Identify which cell holds the provided text, then report its (X, Y) central coordinate. 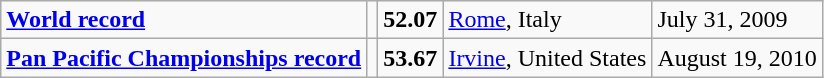
July 31, 2009 (737, 20)
Irvine, United States (548, 58)
World record (184, 20)
Rome, Italy (548, 20)
53.67 (410, 58)
August 19, 2010 (737, 58)
Pan Pacific Championships record (184, 58)
52.07 (410, 20)
